For the text-containing cell, return its midpoint in [x, y] coordinate format. 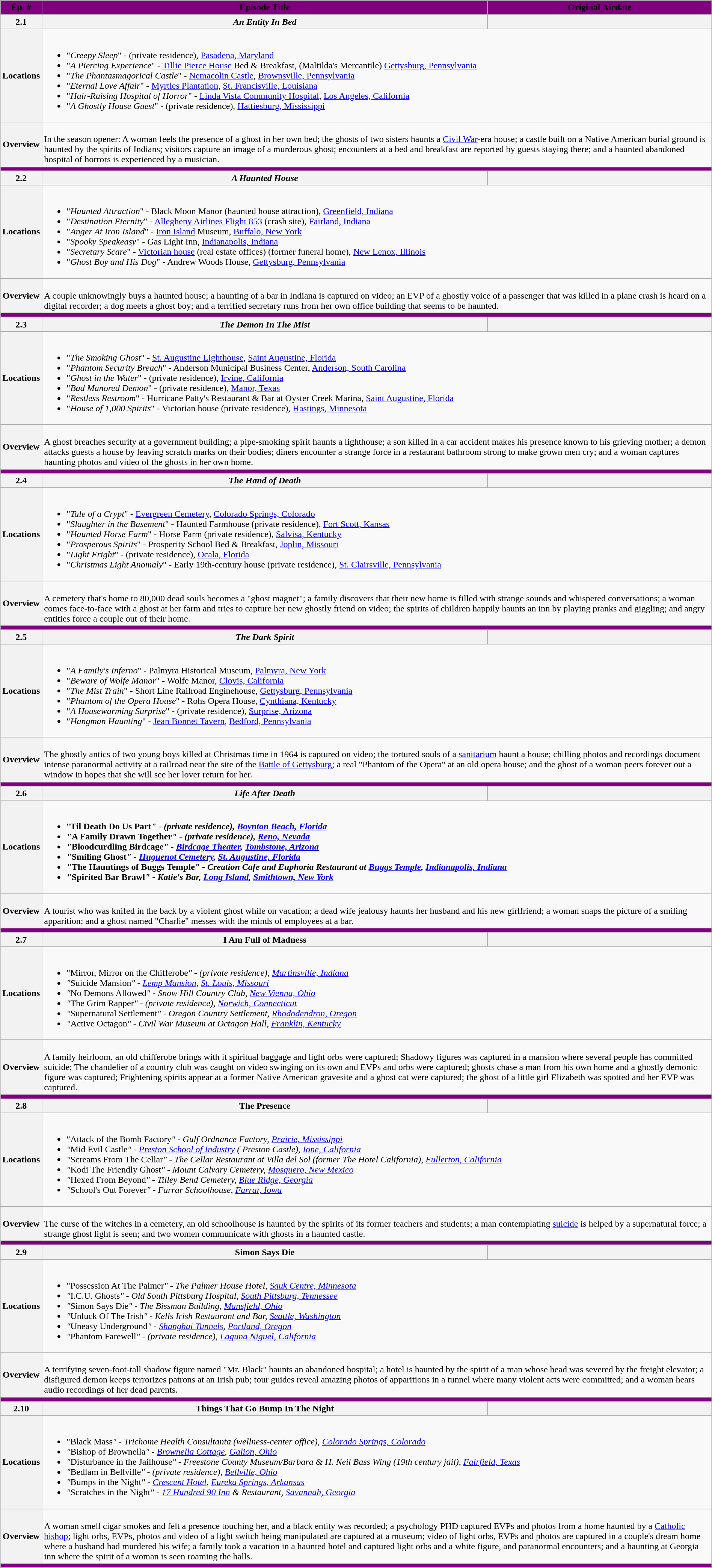
2.5 [21, 637]
2.3 [21, 324]
The Hand of Death [265, 481]
The Dark Spirit [265, 637]
2.1 [21, 22]
2.6 [21, 793]
The Presence [265, 1106]
An Entity In Bed [265, 22]
2.4 [21, 481]
2.9 [21, 1252]
Things That Go Bump In The Night [265, 1408]
Simon Says Die [265, 1252]
Original Airdate [600, 8]
Life After Death [265, 793]
I Am Full of Madness [265, 939]
2.10 [21, 1408]
Ep. # [21, 8]
A Haunted House [265, 178]
2.7 [21, 939]
2.2 [21, 178]
The Demon In The Mist [265, 324]
Episode Title [265, 8]
2.8 [21, 1106]
